Provide the (x, y) coordinate of the cell's center where the given text is located.  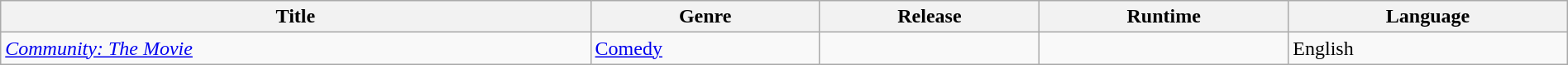
Release (930, 17)
Community: The Movie (296, 48)
Language (1427, 17)
Runtime (1163, 17)
Genre (705, 17)
Comedy (705, 48)
Title (296, 17)
English (1427, 48)
